Find where the given text appears and provide that cell's center as [x, y] coordinate. 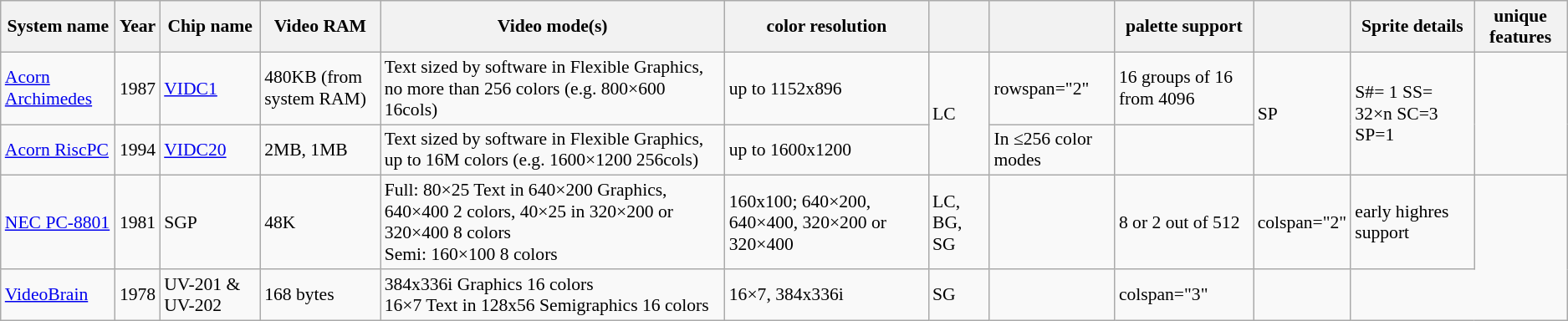
48K [320, 222]
Full: 80×25 Text in 640×200 Graphics, 640×400 2 colors, 40×25 in 320×200 or 320×400 8 colorsSemi: 160×100 8 colors [553, 222]
LC, BG, SG [958, 222]
Chip name [210, 27]
VIDC1 [210, 89]
1987 [137, 89]
palette support [1184, 27]
Acorn Archimedes [59, 89]
up to 1600x1200 [826, 150]
384x336i Graphics 16 colors16×7 Text in 128x56 Semigraphics 16 colors [553, 294]
Year [137, 27]
up to 1152x896 [826, 89]
Text sized by software in Flexible Graphics, no more than 256 colors (e.g. 800×600 16cols) [553, 89]
SGP [210, 222]
1978 [137, 294]
Acorn RiscPC [59, 150]
SP [1303, 114]
early highres support [1412, 222]
Video mode(s) [553, 27]
SG [958, 294]
LC [958, 114]
1994 [137, 150]
Video RAM [320, 27]
2MB, 1MB [320, 150]
Sprite details [1412, 27]
In ≤256 color modes [1052, 150]
16×7, 384x336i [826, 294]
1981 [137, 222]
colspan="3" [1184, 294]
rowspan="2" [1052, 89]
UV-201 & UV-202 [210, 294]
8 or 2 out of 512 [1184, 222]
16 groups of 16 from 4096 [1184, 89]
unique features [1520, 27]
480KB (from system RAM) [320, 89]
NEC PC-8801 [59, 222]
S#= 1 SS= 32×n SC=3 SP=1 [1412, 114]
colspan="2" [1303, 222]
VIDC20 [210, 150]
System name [59, 27]
VideoBrain [59, 294]
160x100; 640×200, 640×400, 320×200 or 320×400 [826, 222]
168 bytes [320, 294]
Text sized by software in Flexible Graphics, up to 16M colors (e.g. 1600×1200 256cols) [553, 150]
color resolution [826, 27]
